Return [x, y] of the center of cell containing provided text 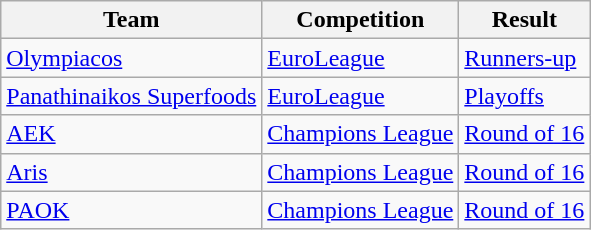
Aris [132, 172]
Olympiacos [132, 58]
Panathinaikos Superfoods [132, 96]
AEK [132, 134]
Team [132, 20]
Competition [360, 20]
PAOK [132, 210]
Runners-up [524, 58]
Result [524, 20]
Playoffs [524, 96]
